Identify which cell holds the provided text, then report its (X, Y) central coordinate. 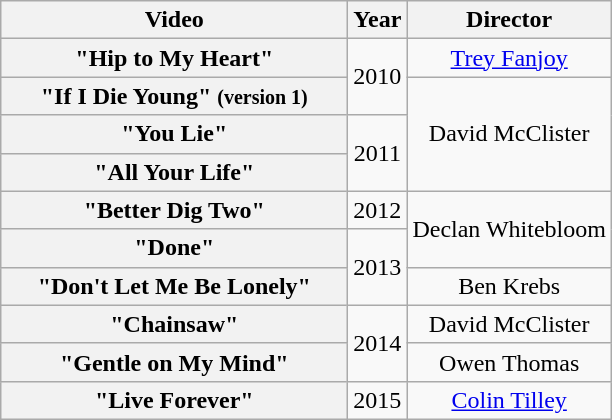
"Live Forever" (174, 400)
2014 (378, 343)
Ben Krebs (510, 286)
"Don't Let Me Be Lonely" (174, 286)
Owen Thomas (510, 362)
"All Your Life" (174, 172)
2013 (378, 267)
2015 (378, 400)
Declan Whitebloom (510, 229)
"Chainsaw" (174, 324)
Colin Tilley (510, 400)
Video (174, 20)
Director (510, 20)
2012 (378, 210)
"If I Die Young" (version 1) (174, 96)
Year (378, 20)
"Gentle on My Mind" (174, 362)
"Done" (174, 248)
"Hip to My Heart" (174, 58)
"Better Dig Two" (174, 210)
2011 (378, 153)
2010 (378, 77)
"You Lie" (174, 134)
Trey Fanjoy (510, 58)
